Determine the [x, y] coordinate at the center of the cell enclosing the given text.  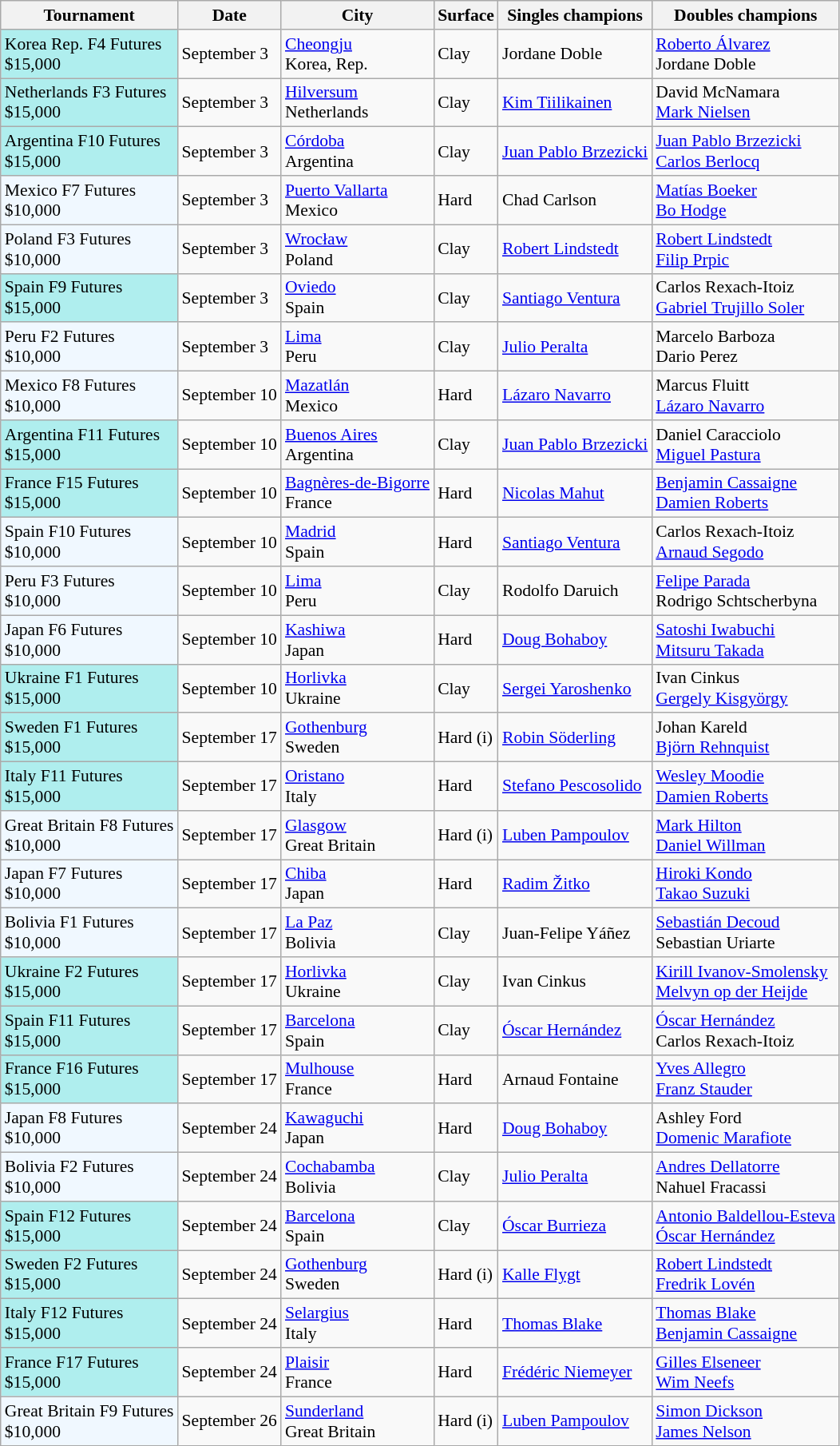
Mark Hilton Daniel Willman [746, 836]
Korea Rep. F4 Futures$15,000 [89, 54]
Andres Dellatorre Nahuel Fracassi [746, 1178]
Doubles champions [746, 15]
Robert Lindstedt Filip Prpic [746, 249]
Mexico F8 Futures$10,000 [89, 396]
September 26 [230, 1420]
Frédéric Niemeyer [575, 1373]
Óscar Hernández [575, 1031]
Ivan Cinkus Gergely Kisgyörgy [746, 689]
Ukraine F1 Futures$15,000 [89, 689]
MulhouseFrance [358, 1079]
Bolivia F2 Futures$10,000 [89, 1178]
SelargiusItaly [358, 1323]
Juan-Felipe Yáñez [575, 933]
OviedoSpain [358, 297]
France F16 Futures$15,000 [89, 1079]
Peru F2 Futures$10,000 [89, 347]
David McNamara Mark Nielsen [746, 102]
Surface [466, 15]
Óscar Burrieza [575, 1226]
Stefano Pescosolido [575, 786]
Benjamin Cassaigne Damien Roberts [746, 494]
Chad Carlson [575, 200]
Antonio Baldellou-Esteva Óscar Hernández [746, 1226]
CochabambaBolivia [358, 1178]
Juan Pablo Brzezicki Carlos Berlocq [746, 152]
ChibaJapan [358, 884]
Argentina F10 Futures$15,000 [89, 152]
SunderlandGreat Britain [358, 1420]
Peru F3 Futures$10,000 [89, 591]
MadridSpain [358, 542]
Marcus Fluitt Lázaro Navarro [746, 396]
Mexico F7 Futures$10,000 [89, 200]
Arnaud Fontaine [575, 1079]
Rodolfo Daruich [575, 591]
KawaguchiJapan [358, 1128]
France F17 Futures$15,000 [89, 1373]
Sweden F1 Futures$15,000 [89, 738]
Singles champions [575, 15]
Ashley Ford Domenic Marafiote [746, 1128]
Yves Allegro Franz Stauder [746, 1079]
Poland F3 Futures$10,000 [89, 249]
KashiwaJapan [358, 639]
MazatlánMexico [358, 396]
Italy F11 Futures$15,000 [89, 786]
Lázaro Navarro [575, 396]
Kalle Flygt [575, 1275]
Johan Kareld Björn Rehnquist [746, 738]
La PazBolivia [358, 933]
Sebastián Decoud Sebastian Uriarte [746, 933]
Nicolas Mahut [575, 494]
Tournament [89, 15]
Kirill Ivanov-Smolensky Melvyn op der Heijde [746, 981]
Japan F7 Futures$10,000 [89, 884]
Matías Boeker Bo Hodge [746, 200]
Bagnères-de-BigorreFrance [358, 494]
Sergei Yaroshenko [575, 689]
Satoshi Iwabuchi Mitsuru Takada [746, 639]
Óscar Hernández Carlos Rexach-Itoiz [746, 1031]
Robert Lindstedt Fredrik Lovén [746, 1275]
Robert Lindstedt [575, 249]
CórdobaArgentina [358, 152]
Gilles Elseneer Wim Neefs [746, 1373]
Buenos AiresArgentina [358, 444]
Argentina F11 Futures$15,000 [89, 444]
Date [230, 15]
France F15 Futures$15,000 [89, 494]
Kim Tiilikainen [575, 102]
Ivan Cinkus [575, 981]
Spain F12 Futures$15,000 [89, 1226]
CheongjuKorea, Rep. [358, 54]
Sweden F2 Futures$15,000 [89, 1275]
GlasgowGreat Britain [358, 836]
Roberto Álvarez Jordane Doble [746, 54]
Radim Žitko [575, 884]
Great Britain F9 Futures$10,000 [89, 1420]
Carlos Rexach-Itoiz Gabriel Trujillo Soler [746, 297]
OristanoItaly [358, 786]
Japan F6 Futures$10,000 [89, 639]
Ukraine F2 Futures$15,000 [89, 981]
Simon Dickson James Nelson [746, 1420]
Netherlands F3 Futures$15,000 [89, 102]
Jordane Doble [575, 54]
Marcelo Barboza Dario Perez [746, 347]
Italy F12 Futures$15,000 [89, 1323]
Great Britain F8 Futures$10,000 [89, 836]
Felipe Parada Rodrigo Schtscherbyna [746, 591]
Puerto VallartaMexico [358, 200]
Wesley Moodie Damien Roberts [746, 786]
Thomas Blake [575, 1323]
Spain F11 Futures$15,000 [89, 1031]
WrocławPoland [358, 249]
Carlos Rexach-Itoiz Arnaud Segodo [746, 542]
Bolivia F1 Futures$10,000 [89, 933]
Japan F8 Futures$10,000 [89, 1128]
City [358, 15]
Thomas Blake Benjamin Cassaigne [746, 1323]
PlaisirFrance [358, 1373]
Hiroki Kondo Takao Suzuki [746, 884]
HilversumNetherlands [358, 102]
Spain F10 Futures$10,000 [89, 542]
Spain F9 Futures$15,000 [89, 297]
Robin Söderling [575, 738]
Daniel Caracciolo Miguel Pastura [746, 444]
